Scan for the cell matching the given text and deliver its [X, Y] coordinate at center. 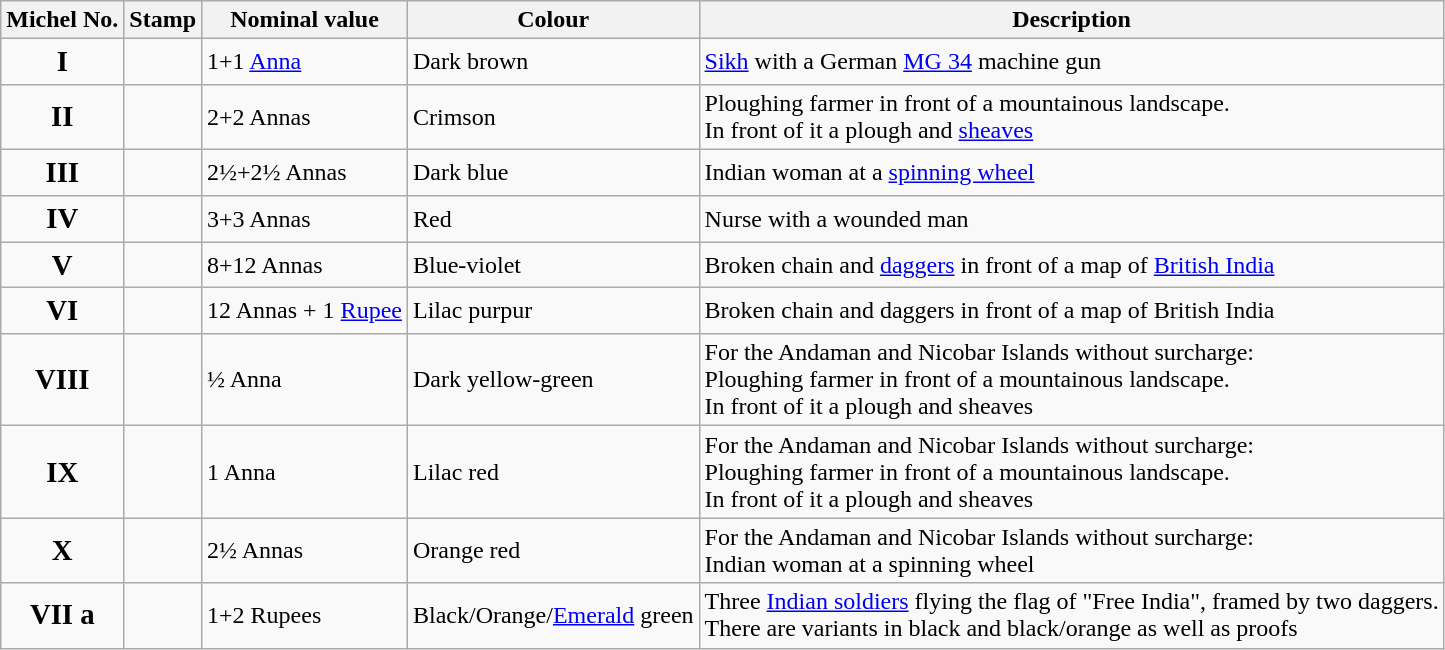
Lilac purpur [553, 311]
Stamp [163, 20]
Orange red [553, 550]
Blue-violet [553, 265]
Sikh with a German MG 34 machine gun [1072, 62]
Michel No. [62, 20]
VII a [62, 616]
Ploughing farmer in front of a mountainous landscape. In front of it a plough and sheaves [1072, 118]
V [62, 265]
12 Annas + 1 Rupee [305, 311]
Nurse with a wounded man [1072, 219]
2+2 Annas [305, 118]
2½+2½ Annas [305, 173]
Nominal value [305, 20]
Dark blue [553, 173]
Three Indian soldiers flying the flag of "Free India", framed by two daggers.There are variants in black and black/orange as well as proofs [1072, 616]
I [62, 62]
IX [62, 472]
1 Anna [305, 472]
Description [1072, 20]
½ Anna [305, 380]
III [62, 173]
X [62, 550]
IV [62, 219]
Dark yellow-green [553, 380]
Dark brown [553, 62]
Crimson [553, 118]
II [62, 118]
8+12 Annas [305, 265]
Colour [553, 20]
Black/Orange/Emerald green [553, 616]
For the Andaman and Nicobar Islands without surcharge:Indian woman at a spinning wheel [1072, 550]
3+3 Annas [305, 219]
VIII [62, 380]
Red [553, 219]
Lilac red [553, 472]
Indian woman at a spinning wheel [1072, 173]
2½ Annas [305, 550]
VI [62, 311]
1+2 Rupees [305, 616]
1+1 Anna [305, 62]
